Extract the [x, y] coordinate from the center of the cell holding the provided text.  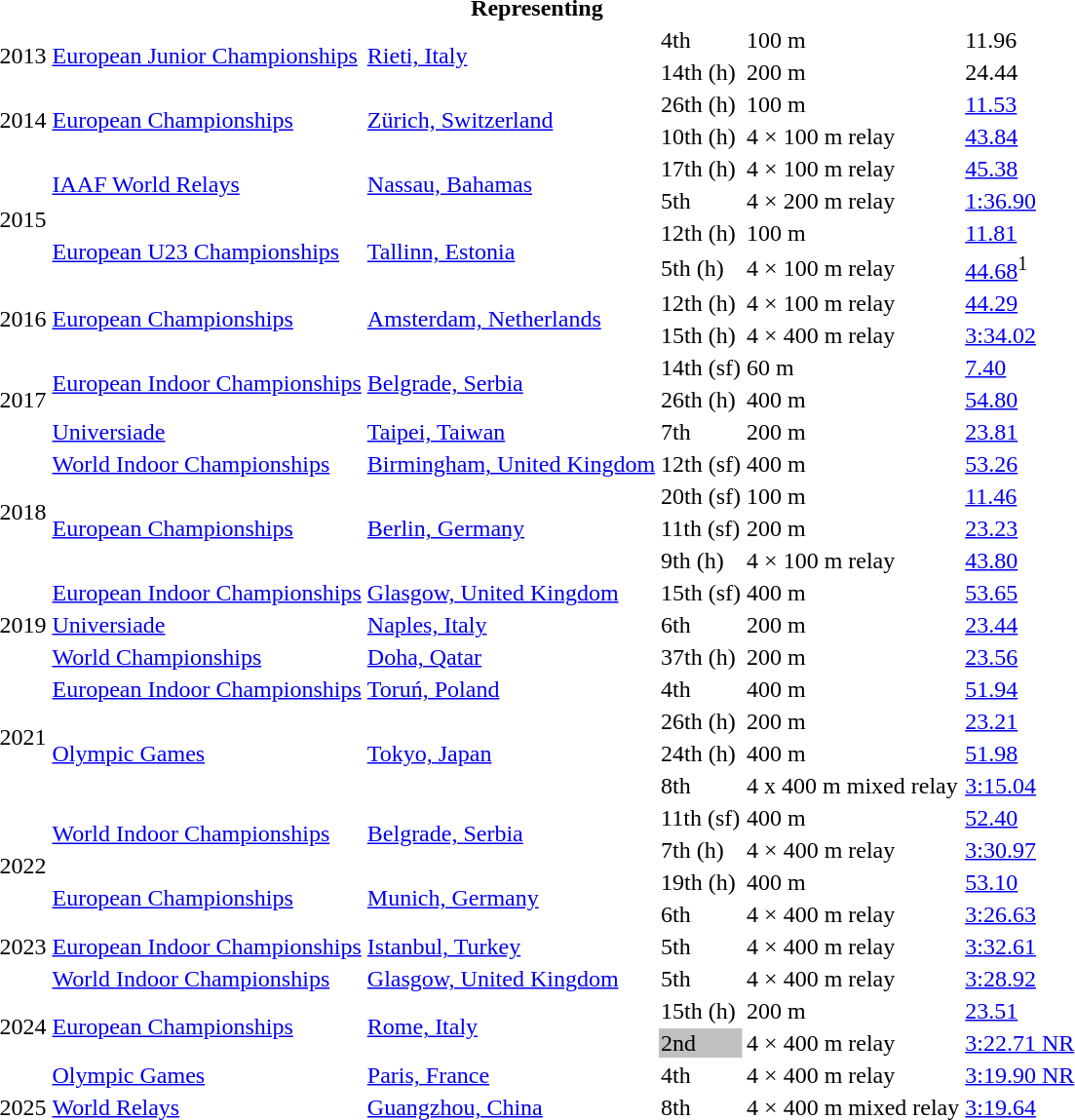
Rome, Italy [511, 1027]
Doha, Qatar [511, 657]
Rieti, Italy [511, 57]
37th (h) [702, 657]
12th (sf) [702, 464]
5th (h) [702, 268]
Istanbul, Turkey [511, 946]
European Junior Championships [207, 57]
17th (h) [702, 169]
15th (sf) [702, 593]
60 m [854, 367]
4 x 400 m mixed relay [854, 786]
IAAF World Relays [207, 185]
Tokyo, Japan [511, 753]
4 × 200 m relay [854, 201]
Toruń, Poland [511, 689]
Amsterdam, Netherlands [511, 320]
7th (h) [702, 850]
Taipei, Taiwan [511, 432]
Nassau, Bahamas [511, 185]
2nd [702, 1043]
9th (h) [702, 560]
20th (sf) [702, 496]
Paris, France [511, 1075]
Naples, Italy [511, 625]
Munich, Germany [511, 899]
Zürich, Switzerland [511, 121]
Birmingham, United Kingdom [511, 464]
European U23 Championships [207, 251]
19th (h) [702, 882]
7th [702, 432]
14th (sf) [702, 367]
Tallinn, Estonia [511, 251]
10th (h) [702, 136]
World Championships [207, 657]
24th (h) [702, 753]
Berlin, Germany [511, 528]
8th [702, 786]
14th (h) [702, 72]
